Locate the cell with the specified text and output its [x, y] center coordinate. 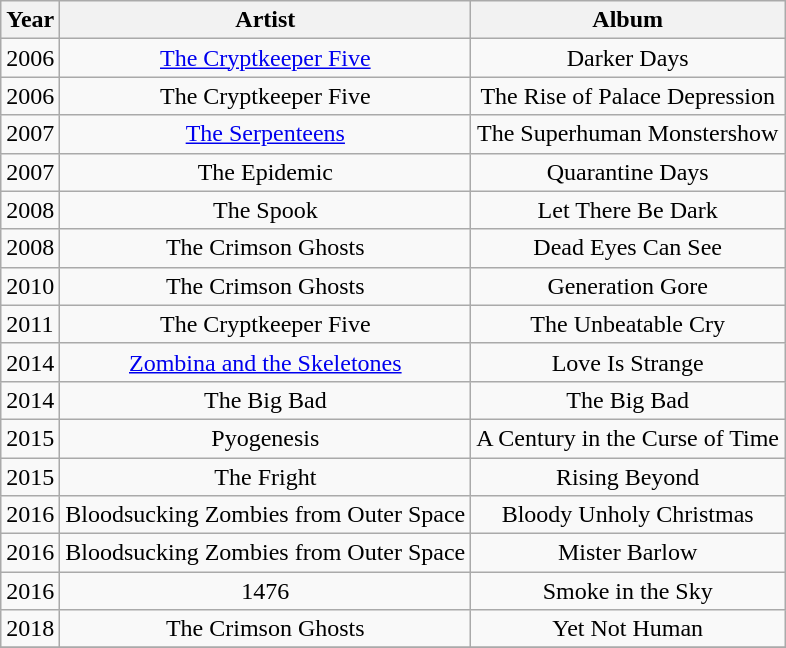
The Fright [266, 477]
2011 [30, 324]
Yet Not Human [628, 629]
The Serpenteens [266, 134]
A Century in the Curse of Time [628, 438]
The Epidemic [266, 172]
2018 [30, 629]
2010 [30, 286]
The Spook [266, 210]
Darker Days [628, 58]
Mister Barlow [628, 553]
Bloody Unholy Christmas [628, 515]
Pyogenesis [266, 438]
Artist [266, 20]
Let There Be Dark [628, 210]
1476 [266, 591]
Dead Eyes Can See [628, 248]
Smoke in the Sky [628, 591]
Quarantine Days [628, 172]
The Unbeatable Cry [628, 324]
Generation Gore [628, 286]
Year [30, 20]
The Superhuman Monstershow [628, 134]
The Rise of Palace Depression [628, 96]
Love Is Strange [628, 362]
Rising Beyond [628, 477]
Album [628, 20]
Zombina and the Skeletones [266, 362]
